Find where the given text appears and provide that cell's center as (X, Y) coordinate. 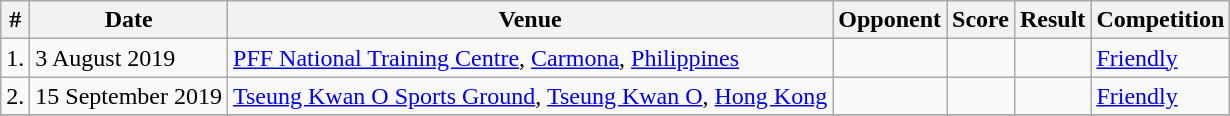
Opponent (890, 20)
Score (980, 20)
2. (16, 96)
15 September 2019 (129, 96)
Tseung Kwan O Sports Ground, Tseung Kwan O, Hong Kong (530, 96)
Result (1052, 20)
1. (16, 58)
Date (129, 20)
# (16, 20)
PFF National Training Centre, Carmona, Philippines (530, 58)
Venue (530, 20)
3 August 2019 (129, 58)
Competition (1160, 20)
